Determine the [x, y] coordinate at the center of the cell enclosing the given text.  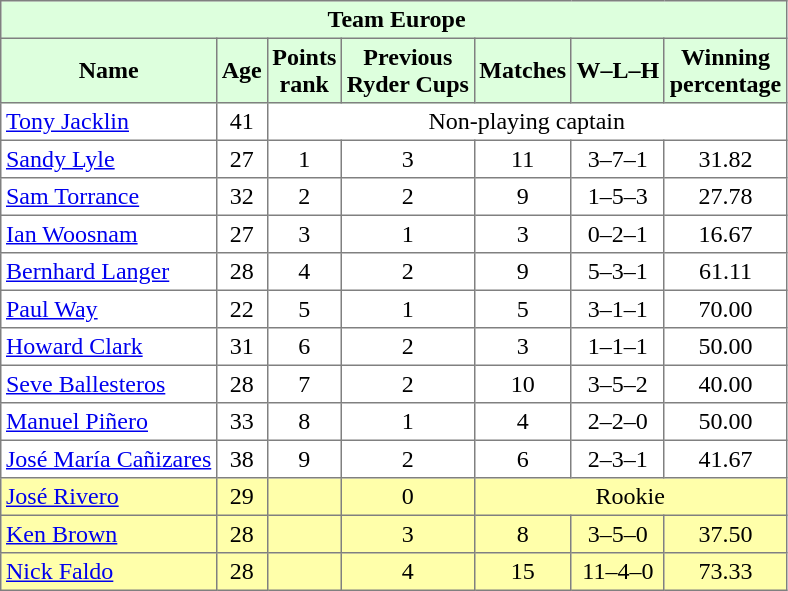
31 [242, 347]
2–2–0 [618, 422]
16.67 [725, 234]
Seve Ballesteros [109, 384]
3–5–2 [618, 384]
W–L–H [618, 70]
38 [242, 459]
22 [242, 309]
73.33 [725, 572]
Paul Way [109, 309]
PreviousRyder Cups [408, 70]
37.50 [725, 534]
27.78 [725, 197]
70.00 [725, 309]
11 [522, 159]
31.82 [725, 159]
Matches [522, 70]
Sandy Lyle [109, 159]
29 [242, 497]
3–1–1 [618, 309]
3–7–1 [618, 159]
61.11 [725, 272]
0–2–1 [618, 234]
Ken Brown [109, 534]
41.67 [725, 459]
Howard Clark [109, 347]
3–5–0 [618, 534]
11–4–0 [618, 572]
Bernhard Langer [109, 272]
Manuel Piñero [109, 422]
Pointsrank [304, 70]
33 [242, 422]
10 [522, 384]
Name [109, 70]
Age [242, 70]
José María Cañizares [109, 459]
Tony Jacklin [109, 122]
Nick Faldo [109, 572]
2–3–1 [618, 459]
1–5–3 [618, 197]
40.00 [725, 384]
José Rivero [109, 497]
15 [522, 572]
7 [304, 384]
Rookie [630, 497]
Ian Woosnam [109, 234]
1–1–1 [618, 347]
5–3–1 [618, 272]
Team Europe [394, 20]
0 [408, 497]
32 [242, 197]
Sam Torrance [109, 197]
Non-playing captain [526, 122]
41 [242, 122]
Winningpercentage [725, 70]
